Provide the [x, y] coordinate of the cell's center where the given text is located.  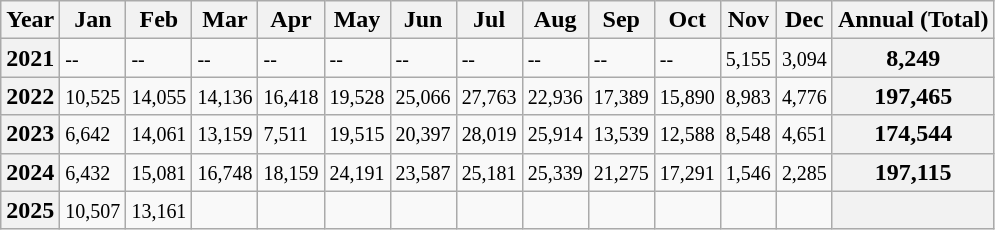
2025 [30, 210]
1,546 [748, 172]
20,397 [423, 134]
197,465 [913, 96]
24,191 [357, 172]
17,389 [621, 96]
10,507 [93, 210]
Nov [748, 20]
19,528 [357, 96]
Dec [804, 20]
2023 [30, 134]
Annual (Total) [913, 20]
7,511 [291, 134]
6,642 [93, 134]
5,155 [748, 58]
2024 [30, 172]
23,587 [423, 172]
14,061 [159, 134]
8,548 [748, 134]
25,914 [555, 134]
22,936 [555, 96]
28,019 [489, 134]
Oct [687, 20]
16,418 [291, 96]
Aug [555, 20]
16,748 [225, 172]
21,275 [621, 172]
Apr [291, 20]
2,285 [804, 172]
14,136 [225, 96]
25,181 [489, 172]
Jan [93, 20]
13,159 [225, 134]
12,588 [687, 134]
Sep [621, 20]
Jul [489, 20]
8,983 [748, 96]
Mar [225, 20]
27,763 [489, 96]
3,094 [804, 58]
4,651 [804, 134]
19,515 [357, 134]
6,432 [93, 172]
13,539 [621, 134]
18,159 [291, 172]
2022 [30, 96]
Feb [159, 20]
17,291 [687, 172]
Year [30, 20]
174,544 [913, 134]
2021 [30, 58]
15,081 [159, 172]
15,890 [687, 96]
Jun [423, 20]
10,525 [93, 96]
14,055 [159, 96]
4,776 [804, 96]
25,339 [555, 172]
197,115 [913, 172]
May [357, 20]
8,249 [913, 58]
25,066 [423, 96]
13,161 [159, 210]
